Return [x, y] of the center of cell containing provided text 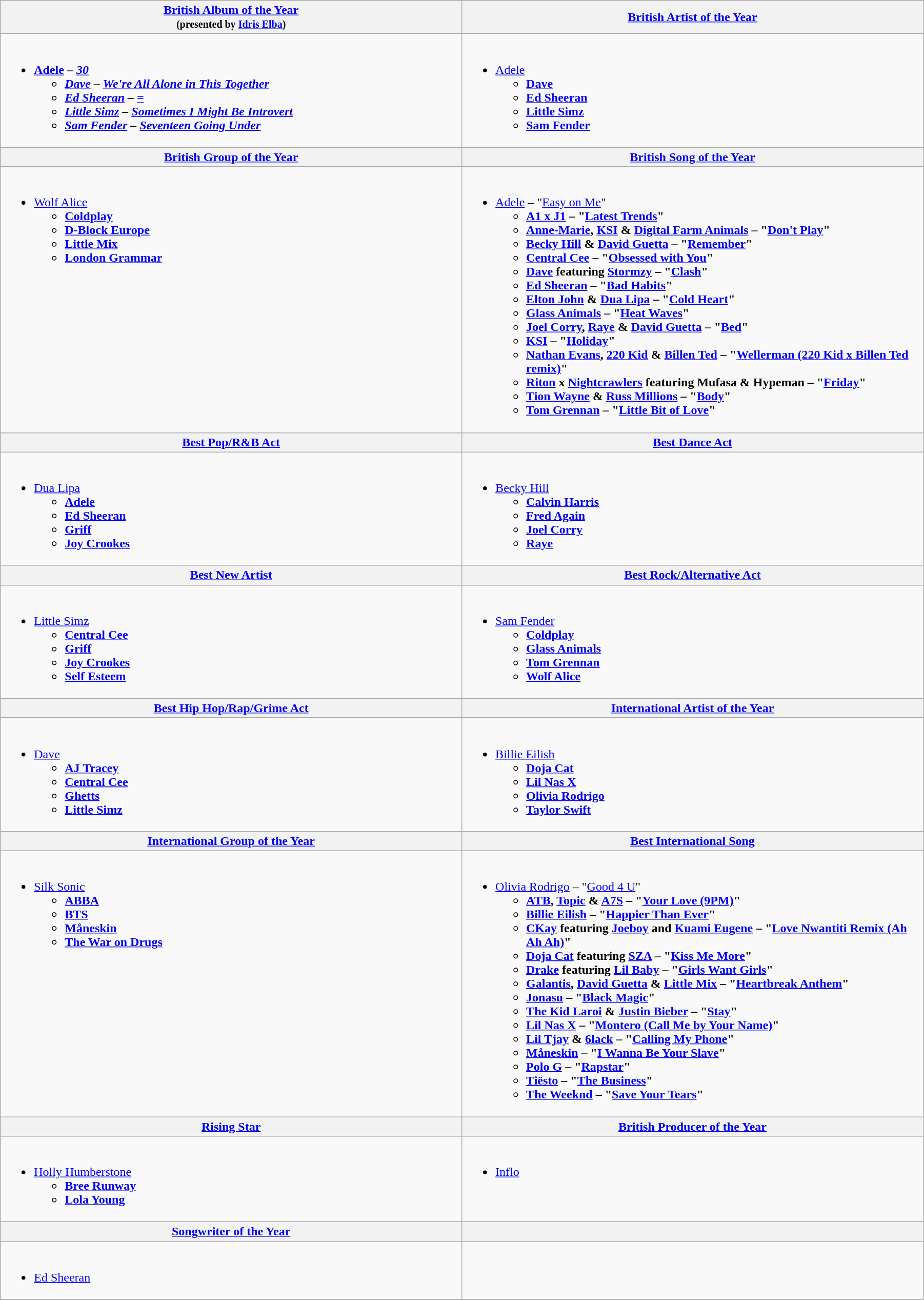
DaveAJ TraceyCentral CeeGhettsLittle Simz [231, 775]
Best Rock/Alternative Act [693, 575]
British Producer of the Year [693, 1126]
British Song of the Year [693, 157]
Rising Star [231, 1126]
International Group of the Year [231, 841]
Best Dance Act [693, 442]
Silk SonicABBABTSMåneskinThe War on Drugs [231, 983]
AdeleDaveEd SheeranLittle SimzSam Fender [693, 90]
International Artist of the Year [693, 708]
Songwriter of the Year [231, 1232]
Little SimzCentral CeeGriffJoy CrookesSelf Esteem [231, 641]
Best New Artist [231, 575]
Billie EilishDoja CatLil Nas XOlivia RodrigoTaylor Swift [693, 775]
British Artist of the Year [693, 17]
British Group of the Year [231, 157]
Holly HumberstoneBree RunwayLola Young [231, 1179]
Inflo [693, 1179]
Sam FenderColdplayGlass AnimalsTom GrennanWolf Alice [693, 641]
Wolf AliceColdplayD-Block EuropeLittle MixLondon Grammar [231, 300]
Best Hip Hop/Rap/Grime Act [231, 708]
Dua LipaAdeleEd SheeranGriffJoy Crookes [231, 509]
Adele – 30Dave – We're All Alone in This TogetherEd Sheeran – =Little Simz – Sometimes I Might Be IntrovertSam Fender – Seventeen Going Under [231, 90]
Best International Song [693, 841]
Ed Sheeran [231, 1270]
Becky HillCalvin HarrisFred AgainJoel CorryRaye [693, 509]
Best Pop/R&B Act [231, 442]
British Album of the Year(presented by Idris Elba) [231, 17]
